Return (X, Y) of the center of cell containing provided text 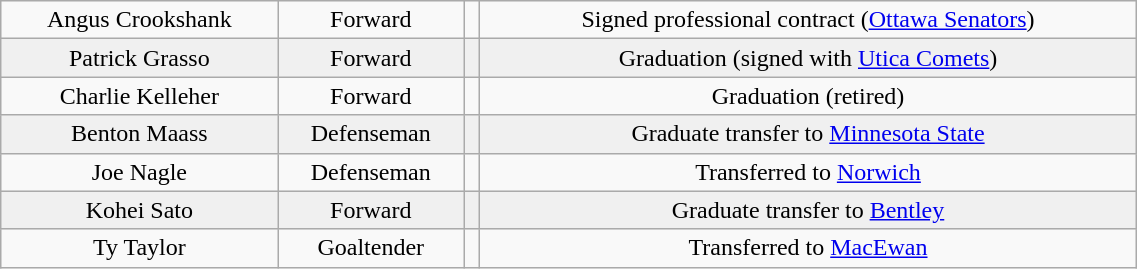
Graduate transfer to Minnesota State (808, 134)
Transferred to Norwich (808, 172)
Graduation (signed with Utica Comets) (808, 58)
Benton Maass (140, 134)
Kohei Sato (140, 210)
Goaltender (371, 248)
Transferred to MacEwan (808, 248)
Joe Nagle (140, 172)
Patrick Grasso (140, 58)
Angus Crookshank (140, 20)
Ty Taylor (140, 248)
Graduate transfer to Bentley (808, 210)
Signed professional contract (Ottawa Senators) (808, 20)
Graduation (retired) (808, 96)
Charlie Kelleher (140, 96)
